Identify which cell holds the provided text, then report its (x, y) central coordinate. 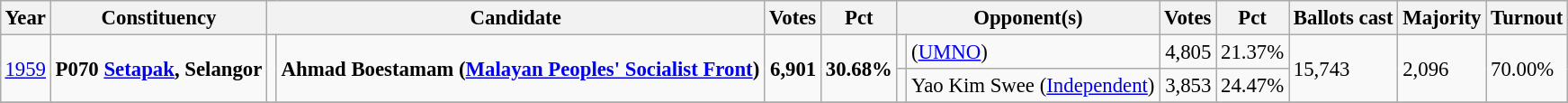
Ahmad Boestamam (Malayan Peoples' Socialist Front) (520, 69)
15,743 (1344, 69)
Majority (1442, 18)
Opponent(s) (1028, 18)
Candidate (516, 18)
Year (25, 18)
4,805 (1187, 51)
6,901 (793, 69)
2,096 (1442, 69)
70.00% (1528, 69)
30.68% (860, 69)
Ballots cast (1344, 18)
24.47% (1252, 86)
(UMNO) (1033, 51)
Yao Kim Swee (Independent) (1033, 86)
3,853 (1187, 86)
Turnout (1528, 18)
1959 (25, 69)
P070 Setapak, Selangor (158, 69)
Constituency (158, 18)
21.37% (1252, 51)
